Search for the cell housing the specified text and yield its (x, y) center coordinate. 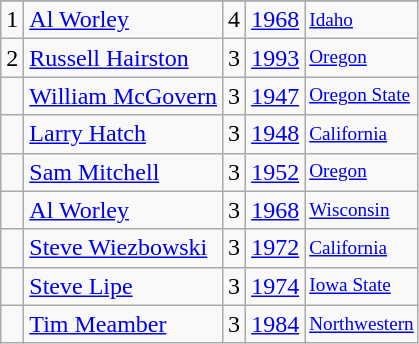
1972 (276, 248)
Steve Lipe (124, 286)
1948 (276, 134)
William McGovern (124, 96)
1 (12, 20)
1952 (276, 172)
Tim Meamber (124, 324)
Northwestern (362, 324)
2 (12, 58)
4 (234, 20)
1947 (276, 96)
Wisconsin (362, 210)
Steve Wiezbowski (124, 248)
Iowa State (362, 286)
Russell Hairston (124, 58)
Larry Hatch (124, 134)
1993 (276, 58)
Sam Mitchell (124, 172)
1974 (276, 286)
Oregon State (362, 96)
1984 (276, 324)
Idaho (362, 20)
